Scan for the cell matching the given text and deliver its [x, y] coordinate at center. 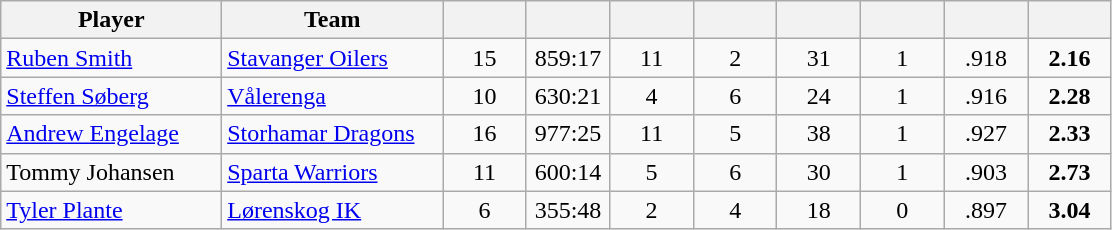
859:17 [568, 58]
Team [332, 20]
.903 [986, 172]
18 [819, 210]
Andrew Engelage [112, 134]
30 [819, 172]
Player [112, 20]
2.16 [1070, 58]
.916 [986, 96]
Sparta Warriors [332, 172]
38 [819, 134]
Tommy Johansen [112, 172]
977:25 [568, 134]
2.33 [1070, 134]
Stavanger Oilers [332, 58]
.897 [986, 210]
2.73 [1070, 172]
Vålerenga [332, 96]
630:21 [568, 96]
Steffen Søberg [112, 96]
24 [819, 96]
Tyler Plante [112, 210]
31 [819, 58]
355:48 [568, 210]
10 [485, 96]
0 [903, 210]
15 [485, 58]
Lørenskog IK [332, 210]
Storhamar Dragons [332, 134]
3.04 [1070, 210]
.918 [986, 58]
16 [485, 134]
600:14 [568, 172]
2.28 [1070, 96]
.927 [986, 134]
Ruben Smith [112, 58]
